Determine the (x, y) coordinate at the center of the cell enclosing the given text.  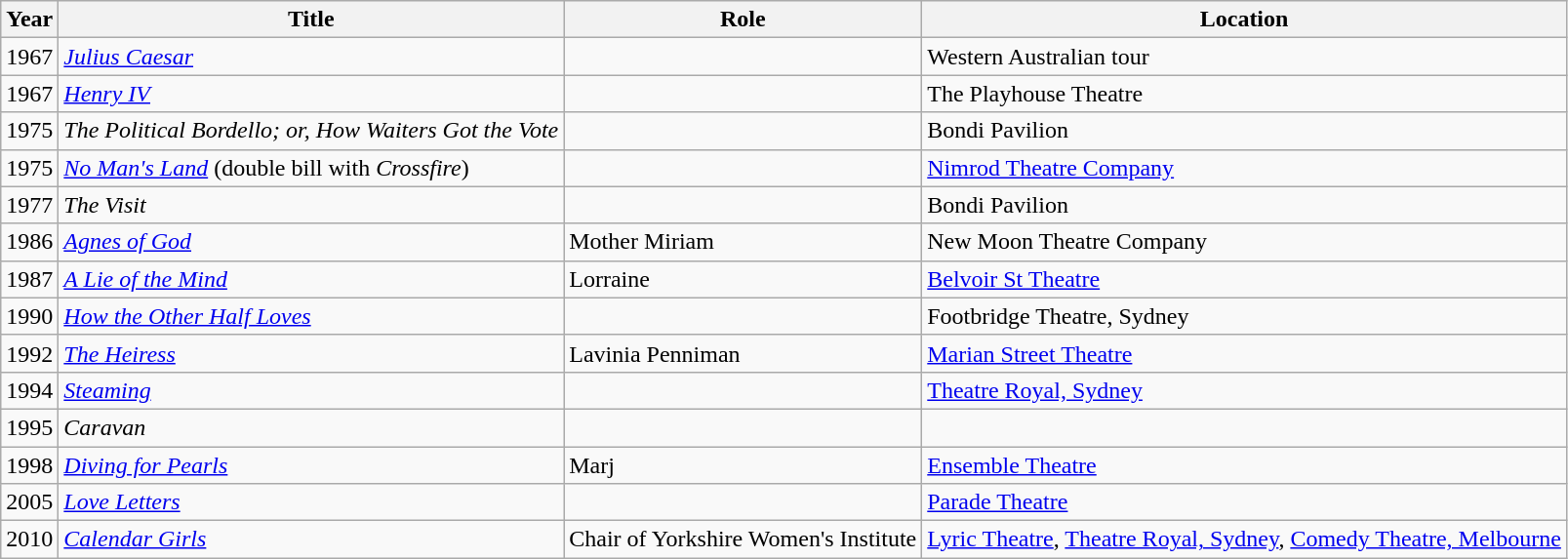
Steaming (311, 390)
Julius Caesar (311, 57)
Agnes of God (311, 242)
Lavinia Penniman (744, 353)
1992 (29, 353)
Western Australian tour (1245, 57)
Mother Miriam (744, 242)
How the Other Half Loves (311, 316)
The Visit (311, 205)
Theatre Royal, Sydney (1245, 390)
1990 (29, 316)
1994 (29, 390)
Nimrod Theatre Company (1245, 168)
The Playhouse Theatre (1245, 94)
Calendar Girls (311, 539)
Year (29, 20)
Parade Theatre (1245, 502)
A Lie of the Mind (311, 279)
1998 (29, 465)
The Heiress (311, 353)
Marj (744, 465)
1986 (29, 242)
1977 (29, 205)
No Man's Land (double bill with Crossfire) (311, 168)
Lorraine (744, 279)
1987 (29, 279)
Love Letters (311, 502)
Location (1245, 20)
The Political Bordello; or, How Waiters Got the Vote (311, 131)
Footbridge Theatre, Sydney (1245, 316)
Marian Street Theatre (1245, 353)
Role (744, 20)
Belvoir St Theatre (1245, 279)
Title (311, 20)
Ensemble Theatre (1245, 465)
Chair of Yorkshire Women's Institute (744, 539)
2010 (29, 539)
Diving for Pearls (311, 465)
Henry IV (311, 94)
New Moon Theatre Company (1245, 242)
1995 (29, 427)
Caravan (311, 427)
Lyric Theatre, Theatre Royal, Sydney, Comedy Theatre, Melbourne (1245, 539)
2005 (29, 502)
